Provide the (x, y) coordinate of the cell's center where the given text is located.  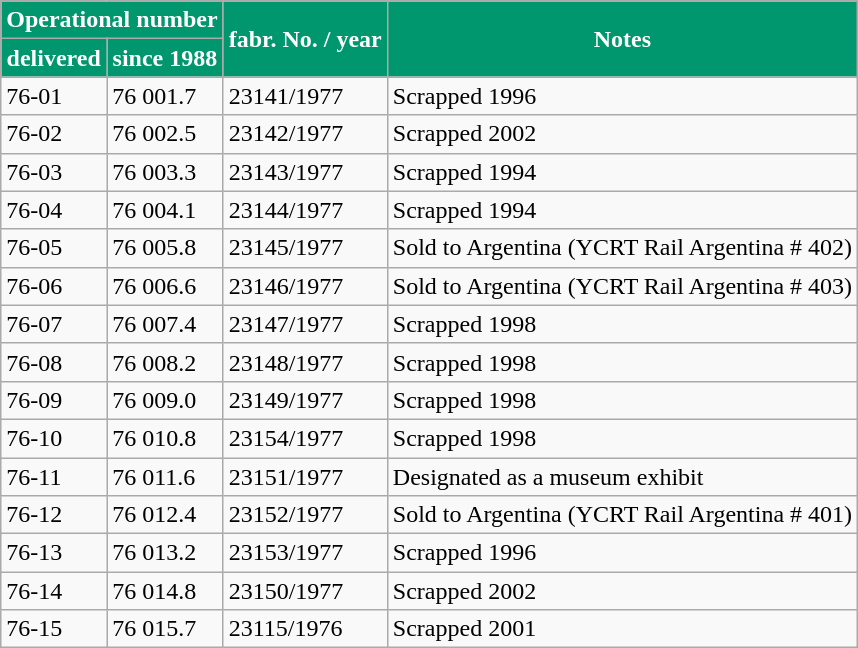
76-14 (54, 591)
76 011.6 (165, 477)
76 010.8 (165, 438)
76 003.3 (165, 172)
76 004.1 (165, 210)
23143/1977 (305, 172)
Designated as a museum exhibit (622, 477)
23153/1977 (305, 553)
23149/1977 (305, 400)
23145/1977 (305, 248)
76 014.8 (165, 591)
76 002.5 (165, 134)
23141/1977 (305, 96)
76 007.4 (165, 324)
76 008.2 (165, 362)
76 006.6 (165, 286)
23148/1977 (305, 362)
76-03 (54, 172)
Notes (622, 39)
Scrapped 2001 (622, 629)
Sold to Argentina (YCRT Rail Argentina # 401) (622, 515)
76 005.8 (165, 248)
Operational number (112, 20)
76-11 (54, 477)
76-05 (54, 248)
23154/1977 (305, 438)
76-09 (54, 400)
76-15 (54, 629)
23115/1976 (305, 629)
76-02 (54, 134)
76-10 (54, 438)
23146/1977 (305, 286)
76-04 (54, 210)
23152/1977 (305, 515)
23144/1977 (305, 210)
Sold to Argentina (YCRT Rail Argentina # 403) (622, 286)
76-12 (54, 515)
delivered (54, 58)
76 001.7 (165, 96)
23147/1977 (305, 324)
76-08 (54, 362)
fabr. No. / year (305, 39)
76-07 (54, 324)
76 009.0 (165, 400)
76 015.7 (165, 629)
23151/1977 (305, 477)
23150/1977 (305, 591)
76 012.4 (165, 515)
23142/1977 (305, 134)
76 013.2 (165, 553)
76-06 (54, 286)
Sold to Argentina (YCRT Rail Argentina # 402) (622, 248)
76-01 (54, 96)
since 1988 (165, 58)
76-13 (54, 553)
